Identify which cell holds the provided text, then report its [x, y] central coordinate. 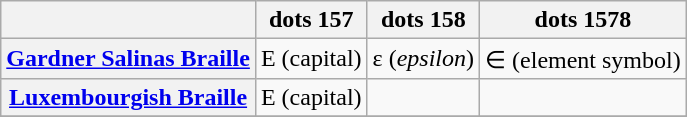
dots 157 [311, 20]
dots 1578 [584, 20]
∈ (element symbol) [584, 59]
Luxembourgish Braille [128, 97]
ε (epsilon) [423, 59]
Gardner Salinas Braille [128, 59]
dots 158 [423, 20]
